Detect which cell encompasses the target text, then output its (X, Y) center coordinate. 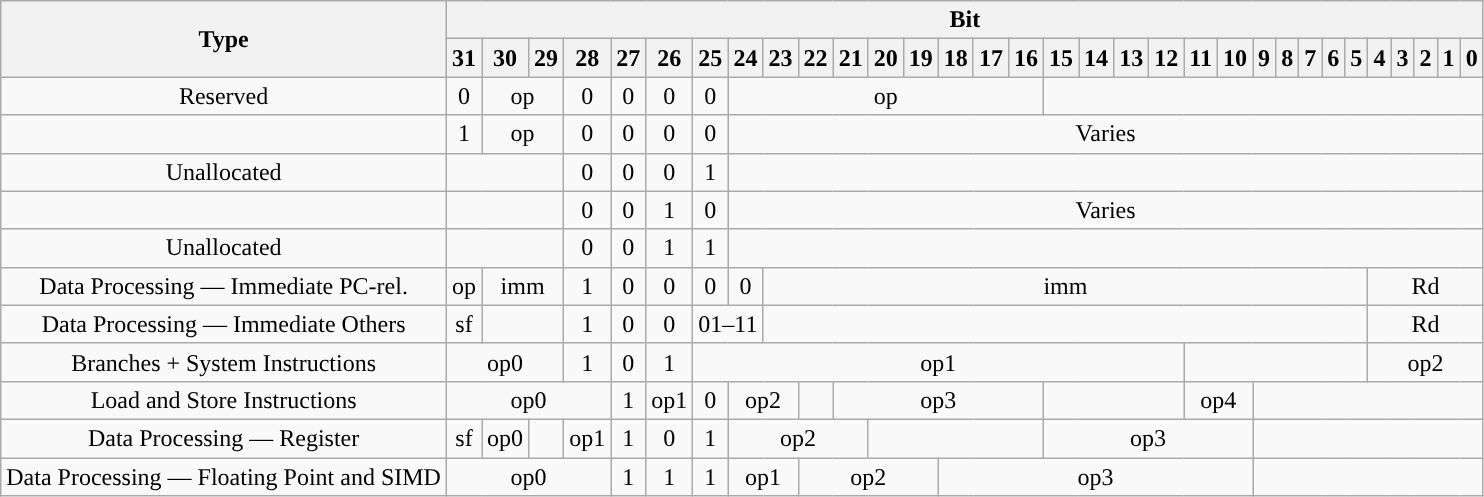
3 (1402, 58)
Type (224, 39)
11 (1201, 58)
4 (1380, 58)
Reserved (224, 96)
21 (850, 58)
7 (1310, 58)
18 (956, 58)
24 (746, 58)
27 (628, 58)
20 (886, 58)
10 (1236, 58)
2 (1426, 58)
28 (588, 58)
22 (816, 58)
30 (506, 58)
Data Processing — Immediate Others (224, 324)
8 (1288, 58)
14 (1096, 58)
Load and Store Instructions (224, 400)
23 (780, 58)
op4 (1218, 400)
19 (920, 58)
15 (1062, 58)
6 (1334, 58)
26 (670, 58)
31 (464, 58)
17 (990, 58)
Data Processing — Floating Point and SIMD (224, 477)
5 (1356, 58)
Data Processing — Immediate PC-rel. (224, 286)
16 (1026, 58)
25 (710, 58)
13 (1132, 58)
Data Processing — Register (224, 438)
9 (1264, 58)
01–11 (728, 324)
Bit (964, 20)
12 (1166, 58)
Branches + System Instructions (224, 362)
29 (546, 58)
